Capture the cell that displays the provided text and extract its (X, Y) central coordinate. 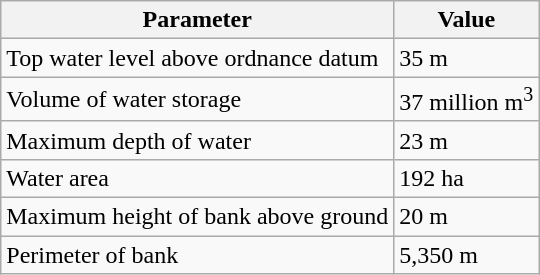
35 m (466, 58)
Maximum depth of water (198, 140)
Volume of water storage (198, 100)
20 m (466, 217)
5,350 m (466, 255)
Water area (198, 178)
Value (466, 20)
Parameter (198, 20)
Perimeter of bank (198, 255)
Top water level above ordnance datum (198, 58)
Maximum height of bank above ground (198, 217)
37 million m3 (466, 100)
192 ha (466, 178)
23 m (466, 140)
